For the text-containing cell, return its midpoint in (X, Y) coordinate format. 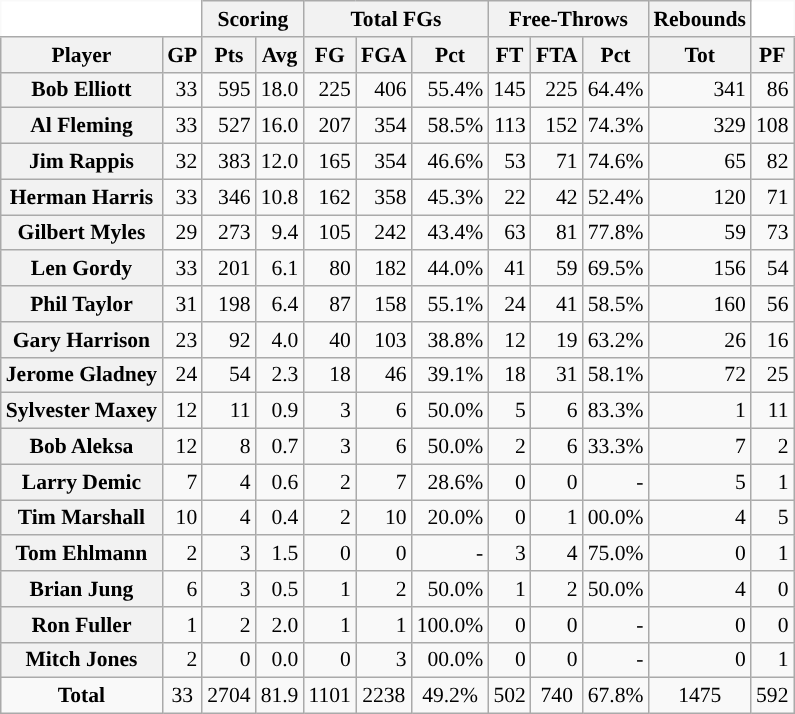
22 (510, 197)
Scoring (252, 19)
58.1% (616, 375)
740 (557, 696)
Herman Harris (82, 197)
1475 (700, 696)
182 (384, 269)
46.6% (450, 162)
0.7 (280, 447)
9.4 (280, 233)
65 (700, 162)
83.3% (616, 411)
Sylvester Maxey (82, 411)
39.1% (450, 375)
2.3 (280, 375)
120 (700, 197)
38.8% (450, 340)
Pts (228, 55)
56 (772, 304)
28.6% (450, 482)
Tom Ehlmann (82, 554)
49.2% (450, 696)
Free-Throws (568, 19)
72 (700, 375)
Bob Aleksa (82, 447)
Brian Jung (82, 589)
81.9 (280, 696)
FG (329, 55)
18.0 (280, 90)
10.8 (280, 197)
160 (700, 304)
Jim Rappis (82, 162)
2238 (384, 696)
74.3% (616, 126)
113 (510, 126)
Total (82, 696)
64.4% (616, 90)
74.6% (616, 162)
6.4 (280, 304)
80 (329, 269)
341 (700, 90)
156 (700, 269)
46 (384, 375)
273 (228, 233)
Mitch Jones (82, 660)
42 (557, 197)
1101 (329, 696)
152 (557, 126)
55.4% (450, 90)
242 (384, 233)
29 (182, 233)
Jerome Gladney (82, 375)
103 (384, 340)
86 (772, 90)
201 (228, 269)
Tim Marshall (82, 518)
592 (772, 696)
19 (557, 340)
63.2% (616, 340)
40 (329, 340)
100.0% (450, 625)
77.8% (616, 233)
82 (772, 162)
52.4% (616, 197)
GP (182, 55)
Len Gordy (82, 269)
20.0% (450, 518)
45.3% (450, 197)
502 (510, 696)
329 (700, 126)
FGA (384, 55)
145 (510, 90)
0.0 (280, 660)
26 (700, 340)
Larry Demic (82, 482)
43.4% (450, 233)
162 (329, 197)
0.6 (280, 482)
595 (228, 90)
25 (772, 375)
23 (182, 340)
Gilbert Myles (82, 233)
165 (329, 162)
2.0 (280, 625)
406 (384, 90)
FTA (557, 55)
0.5 (280, 589)
53 (510, 162)
Total FGs (396, 19)
346 (228, 197)
69.5% (616, 269)
16 (772, 340)
Ron Fuller (82, 625)
Gary Harrison (82, 340)
63 (510, 233)
527 (228, 126)
108 (772, 126)
6.1 (280, 269)
33.3% (616, 447)
FT (510, 55)
0.9 (280, 411)
73 (772, 233)
81 (557, 233)
16.0 (280, 126)
75.0% (616, 554)
92 (228, 340)
55.1% (450, 304)
Avg (280, 55)
44.0% (450, 269)
198 (228, 304)
87 (329, 304)
383 (228, 162)
4.0 (280, 340)
207 (329, 126)
12.0 (280, 162)
67.8% (616, 696)
2704 (228, 696)
Player (82, 55)
Phil Taylor (82, 304)
Al Fleming (82, 126)
32 (182, 162)
Rebounds (700, 19)
Bob Elliott (82, 90)
PF (772, 55)
Tot (700, 55)
358 (384, 197)
158 (384, 304)
105 (329, 233)
1.5 (280, 554)
8 (228, 447)
0.4 (280, 518)
